From the cell containing the given text, extract its center point as (X, Y) coordinate. 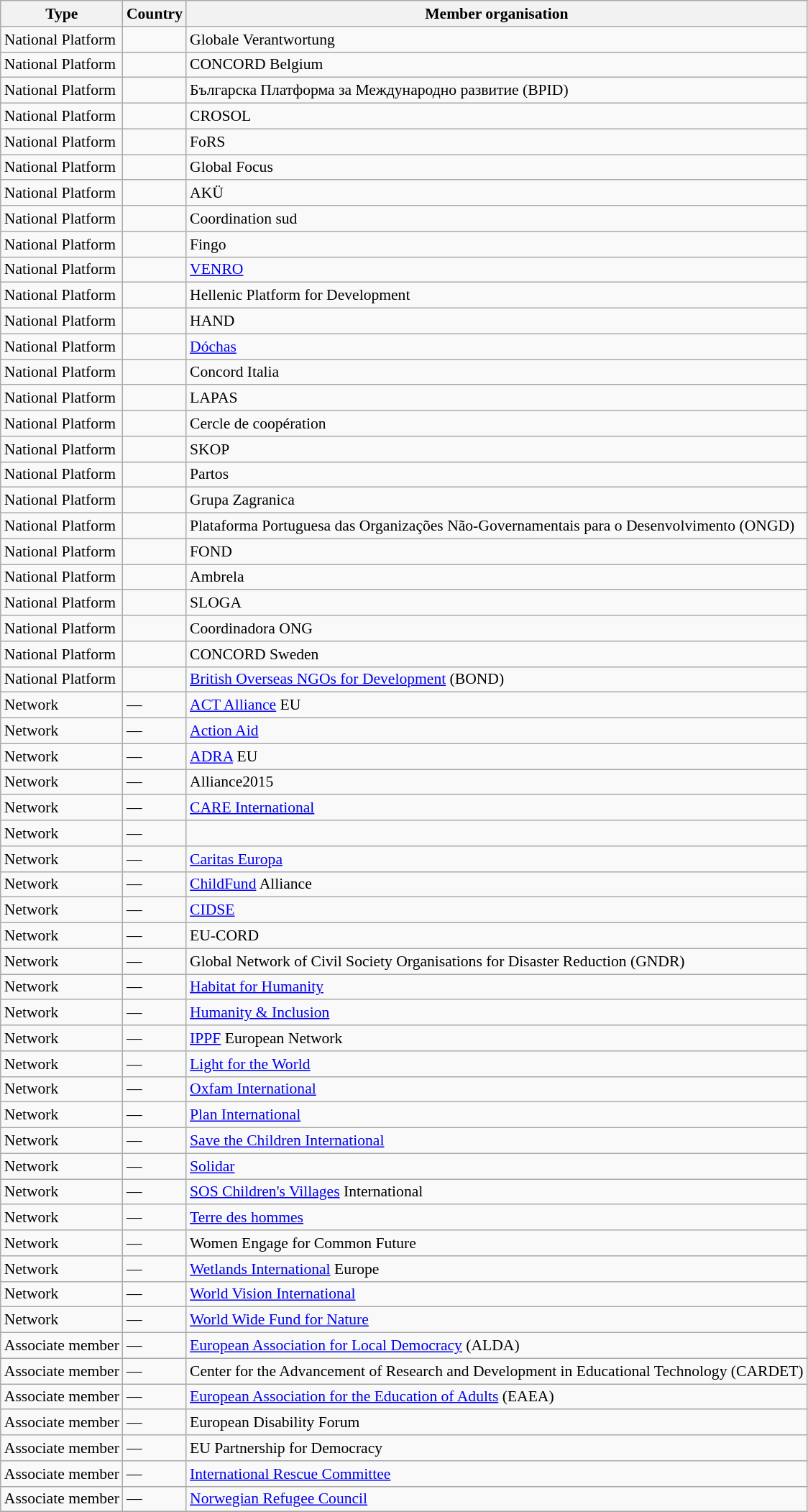
Terre des hommes (497, 1218)
Dóchas (497, 347)
European Association for the Education of Adults (EAEA) (497, 1397)
Country (155, 14)
Humanity & Inclusion (497, 1013)
SLOGA (497, 603)
World Vision International (497, 1294)
Plataforma Portuguesa das Organizações Não-Governamentais para o Desenvolvimento (ONGD) (497, 526)
CONCORD Belgium (497, 65)
IPPF European Network (497, 1038)
Plan International (497, 1115)
Solidar (497, 1166)
HAND (497, 321)
Ambrela (497, 577)
CARE International (497, 808)
Coordinadora ONG (497, 628)
Oxfam International (497, 1089)
Wetlands International Europe (497, 1269)
Women Engage for Common Future (497, 1243)
CROSOL (497, 116)
EU Partnership for Democracy (497, 1448)
Action Aid (497, 731)
Partos (497, 475)
Concord Italia (497, 372)
European Disability Forum (497, 1423)
ChildFund Alliance (497, 884)
FoRS (497, 142)
Grupa Zagranica (497, 500)
ACT Alliance EU (497, 705)
Caritas Europa (497, 859)
International Rescue Committee (497, 1474)
Cercle de coopération (497, 423)
British Overseas NGOs for Development (BOND) (497, 679)
Globale Verantwortung (497, 40)
Coordination sud (497, 219)
CONCORD Sweden (497, 654)
VENRO (497, 270)
Global Focus (497, 168)
Center for the Advancement of Research and Development in Educational Technology (CARDET) (497, 1371)
Global Network of Civil Society Organisations for Disaster Reduction (GNDR) (497, 961)
Българска Платформа за Международно развитие (BPID) (497, 91)
FOND (497, 551)
LAPAS (497, 398)
CIDSE (497, 910)
Member organisation (497, 14)
EU-CORD (497, 936)
Type (62, 14)
World Wide Fund for Nature (497, 1320)
ADRA EU (497, 756)
Hellenic Platform for Development (497, 295)
Alliance2015 (497, 782)
European Association for Local Democracy (ALDA) (497, 1346)
Norwegian Refugee Council (497, 1499)
Habitat for Humanity (497, 987)
SOS Children's Villages International (497, 1192)
Light for the World (497, 1064)
SKOP (497, 449)
Save the Children International (497, 1141)
AKÜ (497, 193)
Fingo (497, 244)
